Locate the cell with the specified text and output its [x, y] center coordinate. 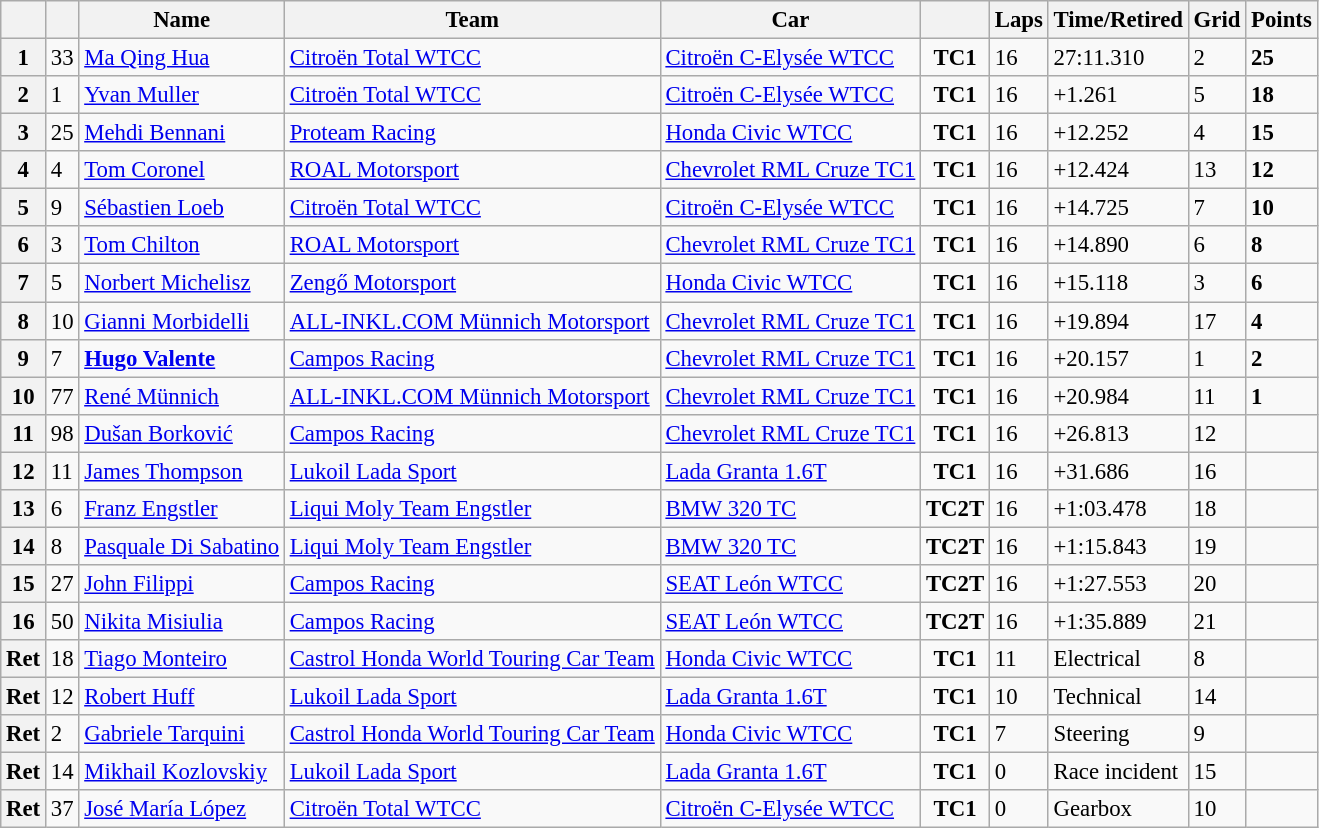
+1:15.843 [1118, 546]
20 [1216, 584]
Name [182, 20]
37 [62, 809]
27:11.310 [1118, 58]
Norbert Michelisz [182, 283]
Car [790, 20]
Gearbox [1118, 809]
Race incident [1118, 772]
Dušan Borković [182, 433]
+26.813 [1118, 433]
Gianni Morbidelli [182, 321]
José María López [182, 809]
John Filippi [182, 584]
Technical [1118, 697]
Mikhail Kozlovskiy [182, 772]
Zengő Motorsport [472, 283]
+12.424 [1118, 170]
Laps [1018, 20]
Grid [1216, 20]
Ma Qing Hua [182, 58]
Tom Chilton [182, 245]
+1:03.478 [1118, 509]
+1.261 [1118, 95]
Points [1282, 20]
+14.725 [1118, 208]
Hugo Valente [182, 358]
Steering [1118, 734]
Electrical [1118, 659]
+20.157 [1118, 358]
Yvan Muller [182, 95]
+15.118 [1118, 283]
Tom Coronel [182, 170]
19 [1216, 546]
+20.984 [1118, 396]
33 [62, 58]
James Thompson [182, 471]
Team [472, 20]
René Münnich [182, 396]
+19.894 [1118, 321]
Mehdi Bennani [182, 133]
+31.686 [1118, 471]
77 [62, 396]
Franz Engstler [182, 509]
Sébastien Loeb [182, 208]
Gabriele Tarquini [182, 734]
Time/Retired [1118, 20]
+12.252 [1118, 133]
Tiago Monteiro [182, 659]
+14.890 [1118, 245]
Robert Huff [182, 697]
17 [1216, 321]
27 [62, 584]
+1:27.553 [1118, 584]
50 [62, 621]
+1:35.889 [1118, 621]
98 [62, 433]
21 [1216, 621]
Proteam Racing [472, 133]
Nikita Misiulia [182, 621]
Pasquale Di Sabatino [182, 546]
